Locate the cell with the specified text and output its [X, Y] center coordinate. 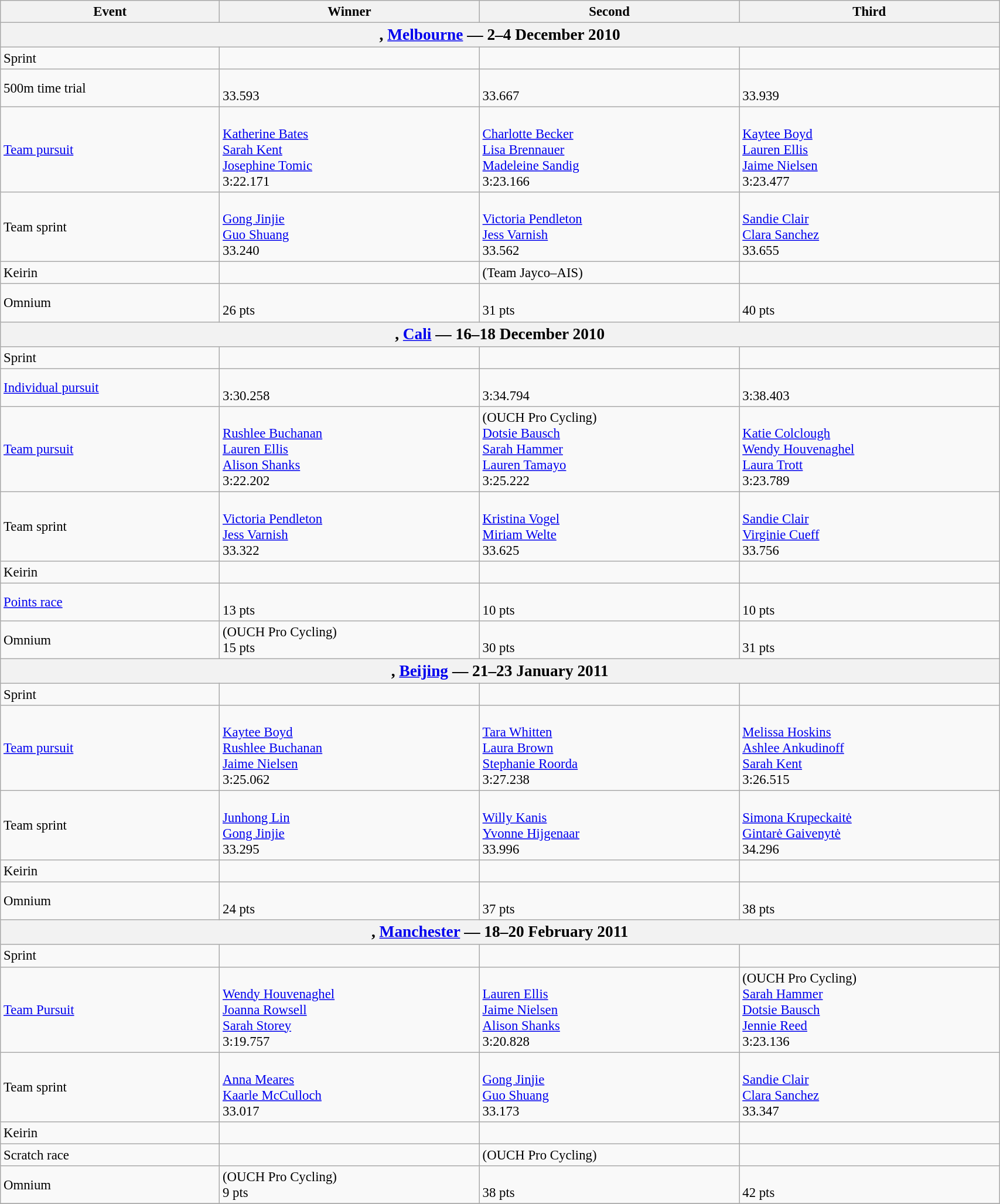
26 pts [350, 303]
(OUCH Pro Cycling) [609, 1155]
Anna MearesKaarle McCulloch33.017 [350, 1087]
Junhong LinGong Jinjie33.295 [350, 826]
Event [110, 12]
Charlotte BeckerLisa BrennauerMadeleine Sandig3:23.166 [609, 150]
Team Pursuit [110, 1009]
3:30.258 [350, 388]
42 pts [869, 1185]
Lauren EllisJaime NielsenAlison Shanks3:20.828 [609, 1009]
(OUCH Pro Cycling)Sarah HammerDotsie BauschJennie Reed3:23.136 [869, 1009]
Gong JinjieGuo Shuang33.173 [609, 1087]
Third [869, 12]
Points race [110, 602]
(OUCH Pro Cycling)9 pts [350, 1185]
Wendy HouvenaghelJoanna RowsellSarah Storey3:19.757 [350, 1009]
Rushlee BuchananLauren EllisAlison Shanks3:22.202 [350, 449]
Scratch race [110, 1155]
500m time trial [110, 88]
, Melbourne — 2–4 December 2010 [500, 35]
Simona KrupeckaitėGintarė Gaivenytė34.296 [869, 826]
Melissa HoskinsAshlee AnkudinoffSarah Kent3:26.515 [869, 748]
Gong JinjieGuo Shuang33.240 [350, 227]
37 pts [609, 901]
, Beijing — 21–23 January 2011 [500, 671]
40 pts [869, 303]
Kristina VogelMiriam Welte33.625 [609, 526]
Kaytee BoydRushlee BuchananJaime Nielsen3:25.062 [350, 748]
Winner [350, 12]
(Team Jayco–AIS) [609, 273]
Kaytee BoydLauren EllisJaime Nielsen3:23.477 [869, 150]
Sandie ClairClara Sanchez33.347 [869, 1087]
Individual pursuit [110, 388]
Katherine BatesSarah KentJosephine Tomic3:22.171 [350, 150]
Victoria PendletonJess Varnish33.562 [609, 227]
33.939 [869, 88]
Katie ColcloughWendy HouvenaghelLaura Trott3:23.789 [869, 449]
Second [609, 12]
3:38.403 [869, 388]
30 pts [609, 640]
Sandie ClairVirginie Cueff33.756 [869, 526]
Victoria PendletonJess Varnish33.322 [350, 526]
33.667 [609, 88]
, Cali — 16–18 December 2010 [500, 334]
33.593 [350, 88]
(OUCH Pro Cycling)15 pts [350, 640]
3:34.794 [609, 388]
, Manchester — 18–20 February 2011 [500, 932]
Willy KanisYvonne Hijgenaar33.996 [609, 826]
Sandie ClairClara Sanchez33.655 [869, 227]
24 pts [350, 901]
(OUCH Pro Cycling)Dotsie BauschSarah HammerLauren Tamayo3:25.222 [609, 449]
13 pts [350, 602]
Tara WhittenLaura BrownStephanie Roorda3:27.238 [609, 748]
